Find where the given text appears and provide that cell's center as (X, Y) coordinate. 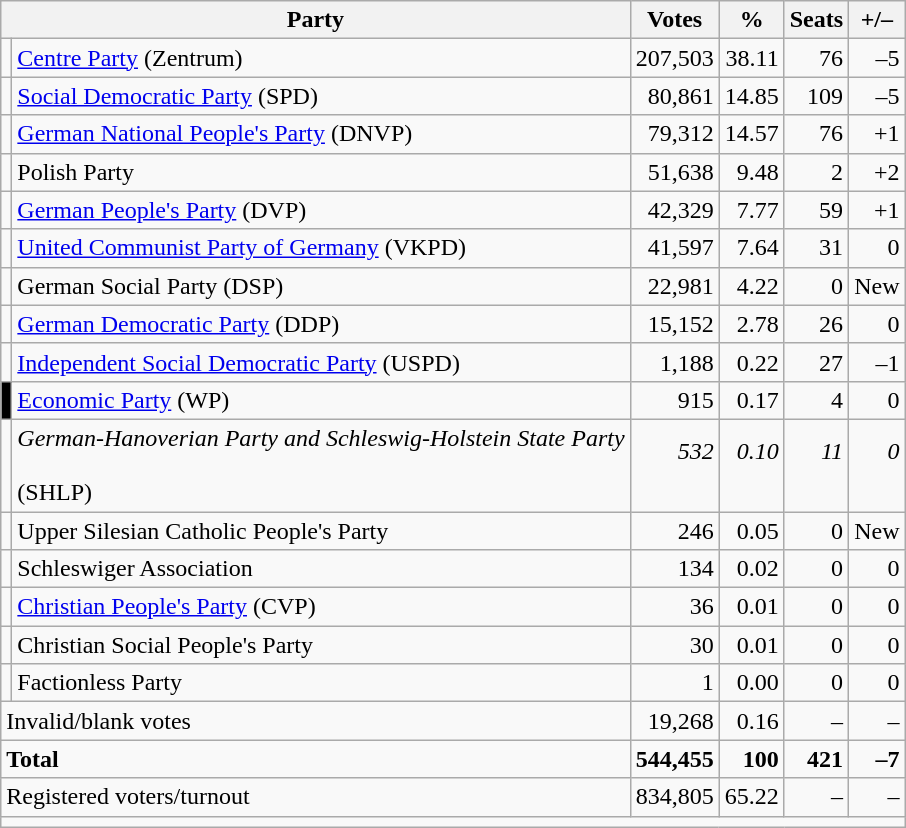
Seats (816, 20)
German Social Party (DSP) (321, 286)
30 (674, 645)
Total (316, 759)
Social Democratic Party (SPD) (321, 96)
7.64 (752, 248)
4 (816, 400)
59 (816, 210)
65.22 (752, 797)
834,805 (674, 797)
79,312 (674, 134)
Party (316, 20)
11 (816, 465)
544,455 (674, 759)
31 (816, 248)
Centre Party (Zentrum) (321, 58)
2.78 (752, 324)
0.10 (752, 465)
Christian People's Party (CVP) (321, 607)
0.22 (752, 362)
532 (674, 465)
421 (816, 759)
German National People's Party (DNVP) (321, 134)
% (752, 20)
36 (674, 607)
German Democratic Party (DDP) (321, 324)
42,329 (674, 210)
Christian Social People's Party (321, 645)
–7 (877, 759)
2 (816, 172)
207,503 (674, 58)
15,152 (674, 324)
100 (752, 759)
7.77 (752, 210)
German People's Party (DVP) (321, 210)
1 (674, 683)
Registered voters/turnout (316, 797)
1,188 (674, 362)
+2 (877, 172)
0.17 (752, 400)
27 (816, 362)
German-Hanoverian Party and Schleswig-Holstein State Party (SHLP) (321, 465)
0.00 (752, 683)
Upper Silesian Catholic People's Party (321, 531)
14.57 (752, 134)
0.16 (752, 721)
–1 (877, 362)
109 (816, 96)
Invalid/blank votes (316, 721)
Votes (674, 20)
51,638 (674, 172)
United Communist Party of Germany (VKPD) (321, 248)
Polish Party (321, 172)
Economic Party (WP) (321, 400)
0.05 (752, 531)
246 (674, 531)
915 (674, 400)
14.85 (752, 96)
41,597 (674, 248)
19,268 (674, 721)
4.22 (752, 286)
9.48 (752, 172)
22,981 (674, 286)
Independent Social Democratic Party (USPD) (321, 362)
38.11 (752, 58)
0.02 (752, 569)
Factionless Party (321, 683)
Schleswiger Association (321, 569)
134 (674, 569)
80,861 (674, 96)
+/– (877, 20)
26 (816, 324)
